Capture the cell that displays the provided text and extract its [X, Y] central coordinate. 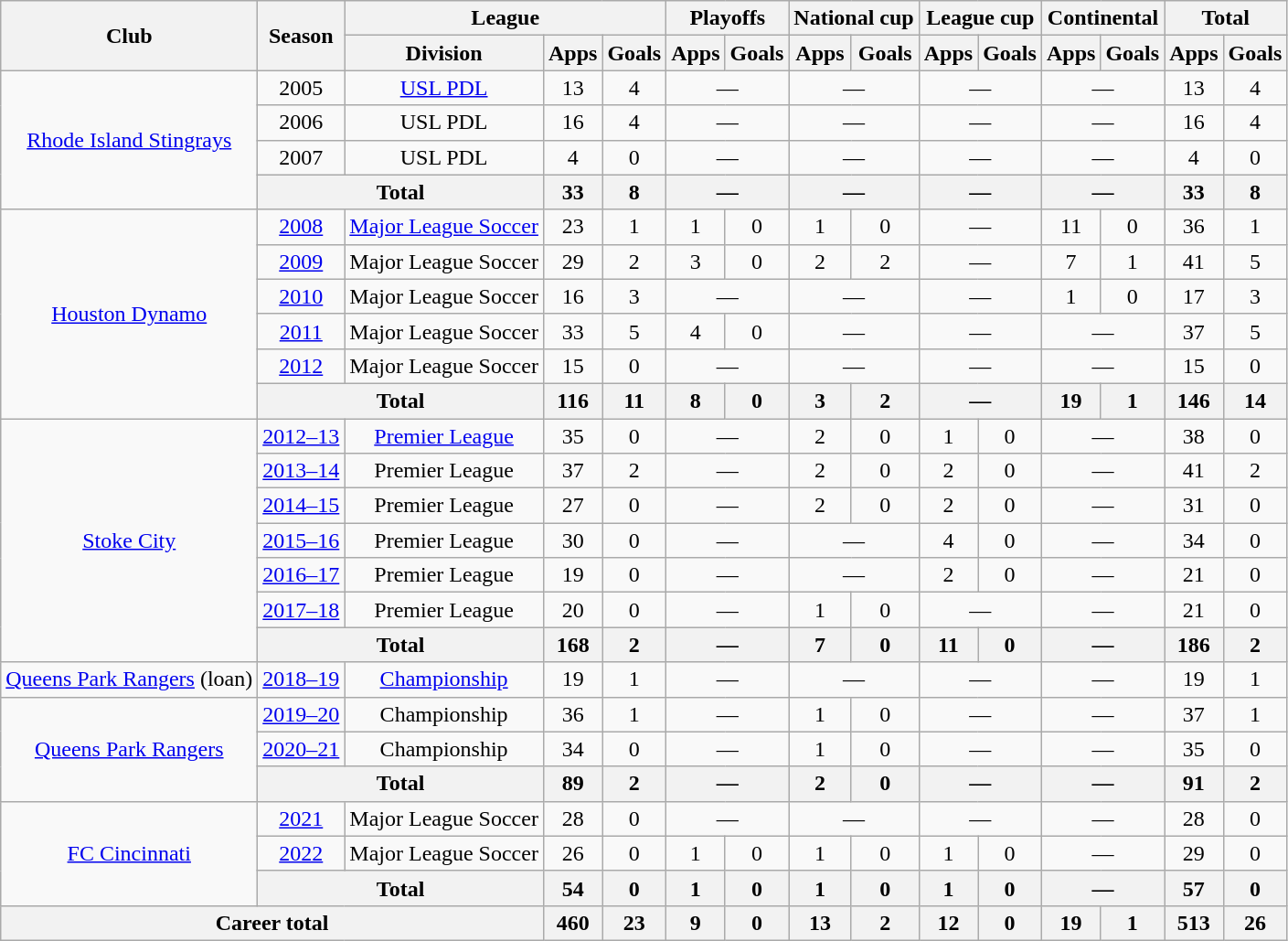
Queens Park Rangers (loan) [130, 679]
2022 [302, 853]
2006 [302, 123]
League [506, 18]
Club [130, 36]
31 [1194, 506]
186 [1194, 645]
27 [572, 506]
Queens Park Rangers [130, 749]
Career total [272, 923]
Season [302, 36]
57 [1194, 888]
League cup [980, 18]
513 [1194, 923]
Rhode Island Stingrays [130, 140]
2010 [302, 296]
9 [696, 923]
2016–17 [302, 575]
89 [572, 784]
54 [572, 888]
2017–18 [302, 610]
Continental [1102, 18]
National cup [854, 18]
2007 [302, 157]
30 [572, 540]
168 [572, 645]
17 [1194, 296]
Division [444, 53]
20 [572, 610]
2009 [302, 262]
2018–19 [302, 679]
146 [1194, 401]
2019–20 [302, 714]
2005 [302, 88]
FC Cincinnati [130, 853]
2011 [302, 331]
38 [1194, 436]
2008 [302, 227]
Stoke City [130, 540]
460 [572, 923]
2020–21 [302, 749]
2012 [302, 366]
91 [1194, 784]
Houston Dynamo [130, 314]
2014–15 [302, 506]
14 [1255, 401]
2021 [302, 818]
116 [572, 401]
2013–14 [302, 471]
2012–13 [302, 436]
Playoffs [728, 18]
2015–16 [302, 540]
12 [948, 923]
